Find where the given text appears and provide that cell's center as [X, Y] coordinate. 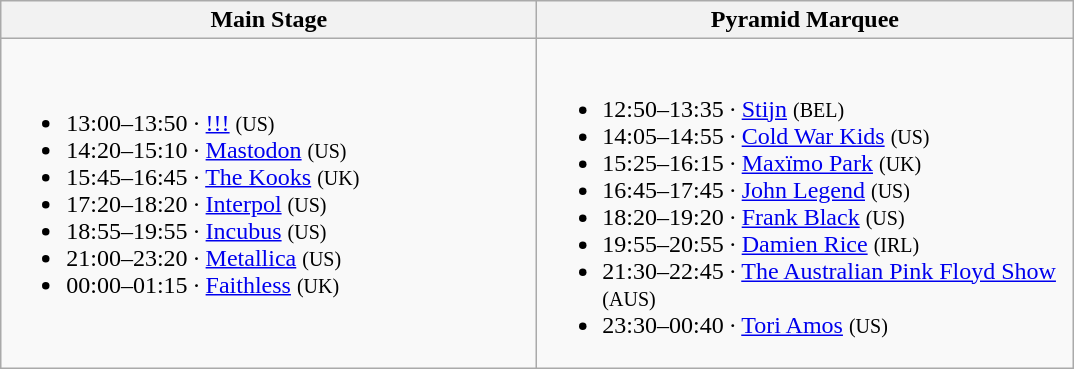
Main Stage [269, 20]
Pyramid Marquee [805, 20]
